Capture the cell that displays the provided text and extract its (x, y) central coordinate. 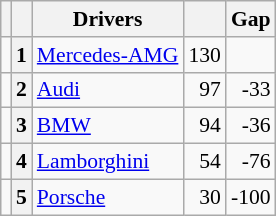
2 (22, 90)
4 (22, 162)
-36 (251, 126)
3 (22, 126)
130 (204, 55)
30 (204, 197)
Lamborghini (108, 162)
Porsche (108, 197)
Gap (251, 19)
54 (204, 162)
Mercedes-AMG (108, 55)
1 (22, 55)
Audi (108, 90)
BMW (108, 126)
-100 (251, 197)
-76 (251, 162)
-33 (251, 90)
Drivers (108, 19)
94 (204, 126)
97 (204, 90)
5 (22, 197)
